Search for the cell housing the specified text and yield its [X, Y] center coordinate. 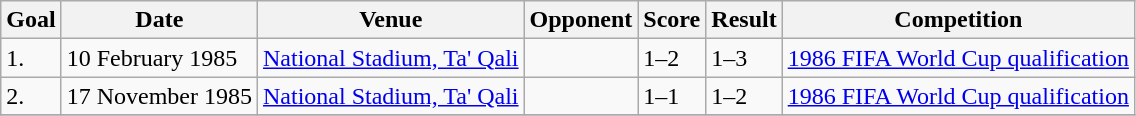
1–3 [744, 58]
2. [31, 96]
1–1 [672, 96]
1. [31, 58]
17 November 1985 [159, 96]
Opponent [581, 20]
Result [744, 20]
Score [672, 20]
Goal [31, 20]
Venue [392, 20]
10 February 1985 [159, 58]
Date [159, 20]
Competition [958, 20]
